Identify which cell holds the provided text, then report its [x, y] central coordinate. 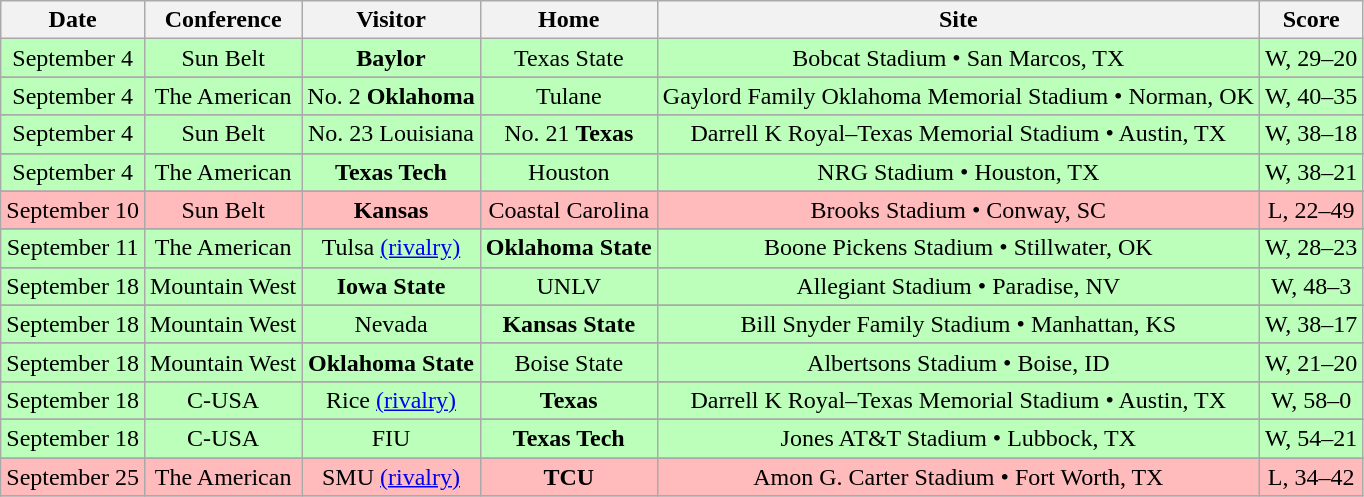
W, 48–3 [1311, 286]
Visitor [391, 20]
Home [568, 20]
Albertsons Stadium • Boise, ID [958, 362]
W, 38–17 [1311, 324]
W, 38–18 [1311, 134]
Score [1311, 20]
W, 58–0 [1311, 400]
W, 21–20 [1311, 362]
Houston [568, 172]
FIU [391, 438]
No. 2 Oklahoma [391, 96]
W, 28–23 [1311, 248]
Tulane [568, 96]
L, 34–42 [1311, 477]
Texas [568, 400]
Brooks Stadium • Conway, SC [958, 210]
Kansas [391, 210]
No. 23 Louisiana [391, 134]
Iowa State [391, 286]
Tulsa (rivalry) [391, 248]
UNLV [568, 286]
Rice (rivalry) [391, 400]
Kansas State [568, 324]
Amon G. Carter Stadium • Fort Worth, TX [958, 477]
Gaylord Family Oklahoma Memorial Stadium • Norman, OK [958, 96]
Bobcat Stadium • San Marcos, TX [958, 58]
Boise State [568, 362]
Nevada [391, 324]
W, 29–20 [1311, 58]
SMU (rivalry) [391, 477]
September 10 [73, 210]
Boone Pickens Stadium • Stillwater, OK [958, 248]
Jones AT&T Stadium • Lubbock, TX [958, 438]
TCU [568, 477]
September 25 [73, 477]
September 11 [73, 248]
Texas State [568, 58]
Date [73, 20]
Bill Snyder Family Stadium • Manhattan, KS [958, 324]
W, 54–21 [1311, 438]
Coastal Carolina [568, 210]
No. 21 Texas [568, 134]
Conference [222, 20]
Allegiant Stadium • Paradise, NV [958, 286]
W, 40–35 [1311, 96]
Baylor [391, 58]
Site [958, 20]
L, 22–49 [1311, 210]
W, 38–21 [1311, 172]
NRG Stadium • Houston, TX [958, 172]
